Detect which cell encompasses the target text, then output its (X, Y) center coordinate. 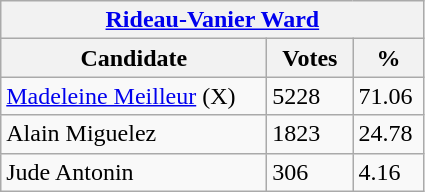
306 (310, 172)
Rideau-Vanier Ward (212, 20)
Alain Miguelez (134, 134)
Jude Antonin (134, 172)
Candidate (134, 58)
71.06 (388, 96)
Madeleine Meilleur (X) (134, 96)
4.16 (388, 172)
1823 (310, 134)
% (388, 58)
24.78 (388, 134)
Votes (310, 58)
5228 (310, 96)
